Search for the cell housing the specified text and yield its [X, Y] center coordinate. 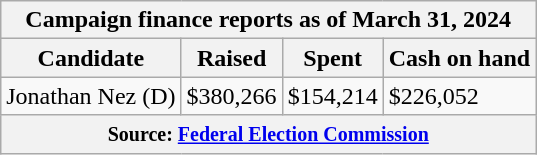
Jonathan Nez (D) [91, 96]
Source: Federal Election Commission [268, 134]
Spent [332, 58]
$154,214 [332, 96]
Cash on hand [459, 58]
Campaign finance reports as of March 31, 2024 [268, 20]
Candidate [91, 58]
$380,266 [232, 96]
Raised [232, 58]
$226,052 [459, 96]
